Find where the given text appears and provide that cell's center as [X, Y] coordinate. 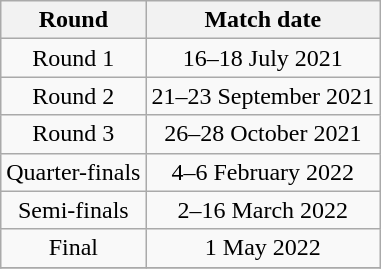
Round 3 [74, 134]
Match date [263, 20]
21–23 September 2021 [263, 96]
Round [74, 20]
2–16 March 2022 [263, 210]
Final [74, 248]
Round 2 [74, 96]
Quarter-finals [74, 172]
Semi-finals [74, 210]
Round 1 [74, 58]
16–18 July 2021 [263, 58]
1 May 2022 [263, 248]
4–6 February 2022 [263, 172]
26–28 October 2021 [263, 134]
